Return [x, y] of the center of cell containing provided text 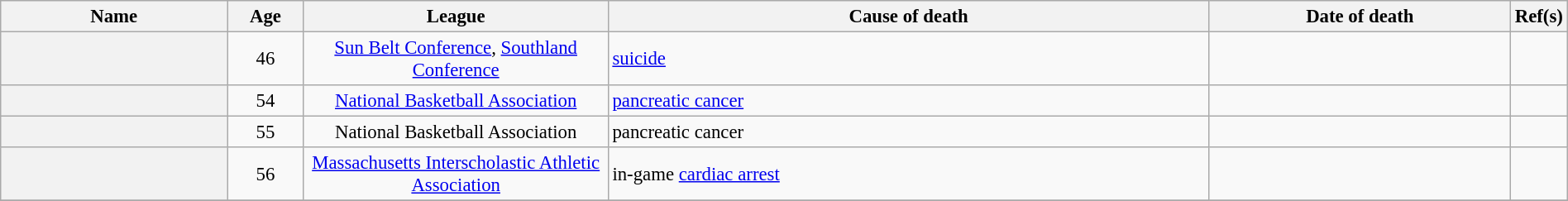
Ref(s) [1538, 17]
Age [266, 17]
Name [114, 17]
Cause of death [908, 17]
Massachusetts Interscholastic Athletic Association [456, 174]
League [456, 17]
Sun Belt Conference, Southland Conference [456, 60]
suicide [908, 60]
55 [266, 132]
in-game cardiac arrest [908, 174]
Date of death [1360, 17]
54 [266, 101]
46 [266, 60]
56 [266, 174]
